Search for the cell housing the specified text and yield its [x, y] center coordinate. 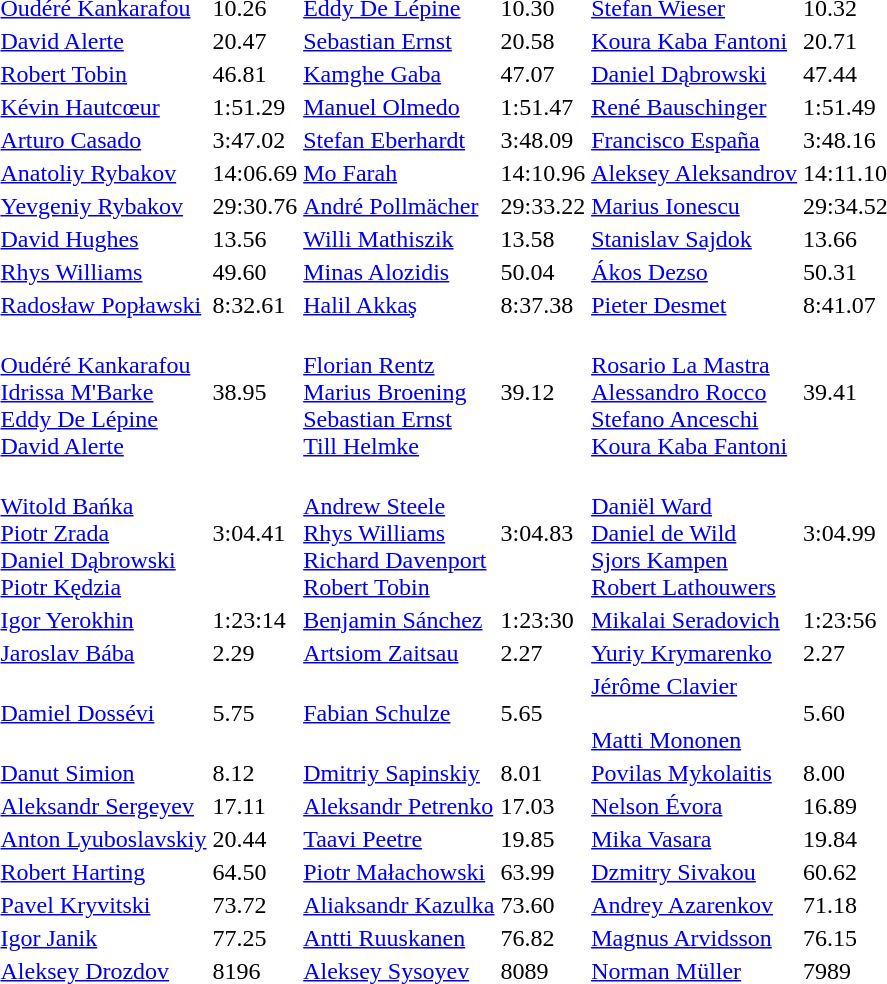
René Bauschinger [694, 107]
Artsiom Zaitsau [399, 653]
Mika Vasara [694, 839]
Minas Alozidis [399, 272]
1:23:30 [543, 620]
Nelson Évora [694, 806]
Aleksey Aleksandrov [694, 173]
29:30.76 [255, 206]
Fabian Schulze [399, 713]
Rosario La MastraAlessandro RoccoStefano AnceschiKoura Kaba Fantoni [694, 392]
Povilas Mykolaitis [694, 773]
Magnus Arvidsson [694, 938]
Jérôme ClavierMatti Mononen [694, 713]
39.12 [543, 392]
Dmitriy Sapinskiy [399, 773]
Pieter Desmet [694, 305]
Florian RentzMarius BroeningSebastian ErnstTill Helmke [399, 392]
Aleksandr Petrenko [399, 806]
Stefan Eberhardt [399, 140]
5.75 [255, 713]
1:51.47 [543, 107]
13.58 [543, 239]
14:10.96 [543, 173]
Ákos Dezso [694, 272]
Francisco España [694, 140]
3:04.41 [255, 533]
8:32.61 [255, 305]
46.81 [255, 74]
14:06.69 [255, 173]
Marius Ionescu [694, 206]
8:37.38 [543, 305]
20.44 [255, 839]
3:48.09 [543, 140]
64.50 [255, 872]
Yuriy Krymarenko [694, 653]
47.07 [543, 74]
3:04.83 [543, 533]
Mikalai Seradovich [694, 620]
2.29 [255, 653]
Mo Farah [399, 173]
49.60 [255, 272]
8.01 [543, 773]
Stanislav Sajdok [694, 239]
Piotr Małachowski [399, 872]
Manuel Olmedo [399, 107]
20.58 [543, 41]
Antti Ruuskanen [399, 938]
Koura Kaba Fantoni [694, 41]
17.03 [543, 806]
50.04 [543, 272]
Willi Mathiszik [399, 239]
Kamghe Gaba [399, 74]
André Pollmächer [399, 206]
17.11 [255, 806]
Andrey Azarenkov [694, 905]
1:51.29 [255, 107]
63.99 [543, 872]
Daniël WardDaniel de WildSjors KampenRobert Lathouwers [694, 533]
Halil Akkaş [399, 305]
Taavi Peetre [399, 839]
3:47.02 [255, 140]
19.85 [543, 839]
Aliaksandr Kazulka [399, 905]
Daniel Dąbrowski [694, 74]
13.56 [255, 239]
Benjamin Sánchez [399, 620]
2.27 [543, 653]
1:23:14 [255, 620]
8.12 [255, 773]
73.60 [543, 905]
20.47 [255, 41]
29:33.22 [543, 206]
76.82 [543, 938]
73.72 [255, 905]
Sebastian Ernst [399, 41]
5.65 [543, 713]
Andrew SteeleRhys WilliamsRichard DavenportRobert Tobin [399, 533]
77.25 [255, 938]
Dzmitry Sivakou [694, 872]
38.95 [255, 392]
